Identify which cell holds the provided text, then report its (x, y) central coordinate. 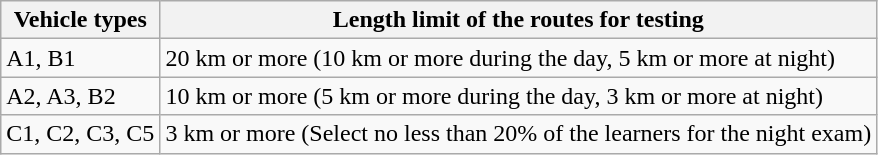
10 km or more (5 km or more during the day, 3 km or more at night) (518, 96)
Vehicle types (80, 20)
20 km or more (10 km or more during the day, 5 km or more at night) (518, 58)
C1, C2, C3, C5 (80, 134)
A1, B1 (80, 58)
A2, A3, B2 (80, 96)
3 km or more (Select no less than 20% of the learners for the night exam) (518, 134)
Length limit of the routes for testing (518, 20)
